Pinpoint the cell where the given text exists, returning its (x, y) midpoint coordinate. 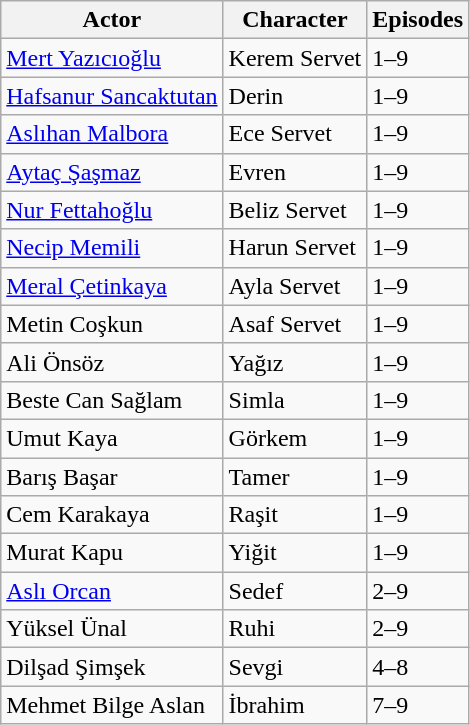
Raşit (295, 515)
Character (295, 20)
Mehmet Bilge Aslan (112, 705)
Ali Önsöz (112, 362)
Cem Karakaya (112, 515)
İbrahim (295, 705)
Murat Kapu (112, 553)
Actor (112, 20)
Kerem Servet (295, 58)
Aytaç Şaşmaz (112, 172)
Yağız (295, 362)
Umut Kaya (112, 438)
Simla (295, 400)
Beliz Servet (295, 210)
Necip Memili (112, 248)
Ruhi (295, 629)
Episodes (418, 20)
Harun Servet (295, 248)
Hafsanur Sancaktutan (112, 96)
4–8 (418, 667)
Yiğit (295, 553)
Yüksel Ünal (112, 629)
Tamer (295, 477)
Mert Yazıcıoğlu (112, 58)
Asaf Servet (295, 324)
Ece Servet (295, 134)
Aslı Orcan (112, 591)
Görkem (295, 438)
Derin (295, 96)
Evren (295, 172)
Aslıhan Malbora (112, 134)
7–9 (418, 705)
Sedef (295, 591)
Barış Başar (112, 477)
Nur Fettahoğlu (112, 210)
Sevgi (295, 667)
Dilşad Şimşek (112, 667)
Ayla Servet (295, 286)
Metin Coşkun (112, 324)
Meral Çetinkaya (112, 286)
Beste Can Sağlam (112, 400)
